From the cell containing the given text, extract its center point as [X, Y] coordinate. 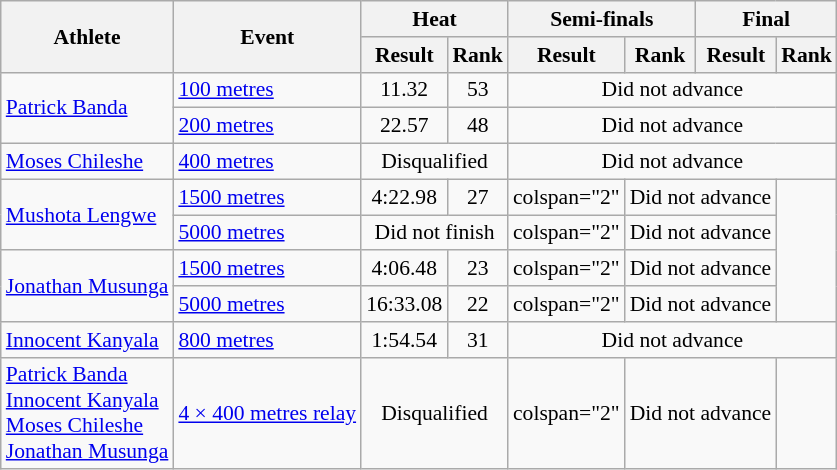
Athlete [88, 36]
4:06.48 [404, 269]
Event [267, 36]
Semi-finals [602, 19]
22 [478, 304]
400 metres [267, 162]
Moses Chileshe [88, 162]
Heat [434, 19]
16:33.08 [404, 304]
23 [478, 269]
Final [766, 19]
53 [478, 90]
Mushota Lengwe [88, 214]
4:22.98 [404, 197]
800 metres [267, 340]
Did not finish [434, 233]
Patrick BandaInnocent KanyalaMoses ChilesheJonathan Musunga [88, 413]
100 metres [267, 90]
1:54.54 [404, 340]
11.32 [404, 90]
48 [478, 126]
31 [478, 340]
27 [478, 197]
22.57 [404, 126]
Patrick Banda [88, 108]
Innocent Kanyala [88, 340]
200 metres [267, 126]
4 × 400 metres relay [267, 413]
Jonathan Musunga [88, 286]
